Return the (X, Y) coordinate for the center point of the cell that contains the specified text.  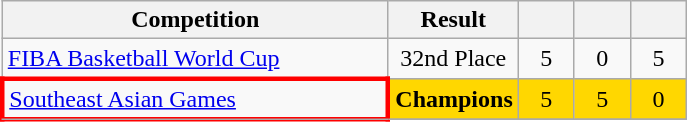
32nd Place (453, 59)
Competition (195, 20)
Champions (453, 98)
Result (453, 20)
Southeast Asian Games (195, 98)
FIBA Basketball World Cup (195, 59)
